Determine the [x, y] coordinate at the center of the cell enclosing the given text.  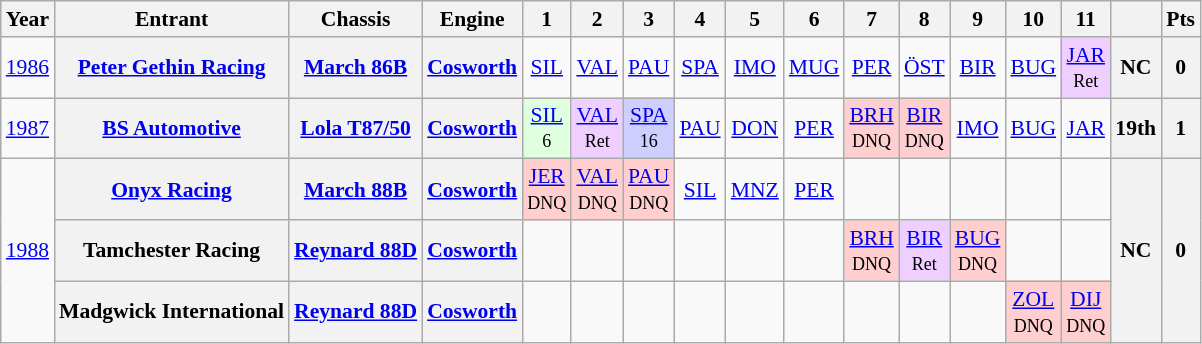
1988 [28, 250]
BIR [978, 68]
MNZ [755, 190]
4 [700, 19]
Chassis [356, 19]
JERDNQ [546, 190]
SIL6 [546, 128]
ZOLDNQ [1033, 312]
8 [924, 19]
VALDNQ [597, 190]
7 [872, 19]
Tamchester Racing [172, 250]
Peter Gethin Racing [172, 68]
MUG [814, 68]
6 [814, 19]
1987 [28, 128]
Lola T87/50 [356, 128]
BS Automotive [172, 128]
VAL [597, 68]
Engine [472, 19]
Madgwick International [172, 312]
ÖST [924, 68]
BUGDNQ [978, 250]
March 86B [356, 68]
19th [1136, 128]
Year [28, 19]
Onyx Racing [172, 190]
March 88B [356, 190]
Entrant [172, 19]
9 [978, 19]
SPA [700, 68]
SPA16 [648, 128]
PAUDNQ [648, 190]
BIRRet [924, 250]
2 [597, 19]
DON [755, 128]
JARRet [1086, 68]
Pts [1180, 19]
JAR [1086, 128]
1986 [28, 68]
10 [1033, 19]
VALRet [597, 128]
DIJDNQ [1086, 312]
11 [1086, 19]
BIRDNQ [924, 128]
3 [648, 19]
5 [755, 19]
